Extract the (x, y) coordinate from the center of the cell holding the provided text.  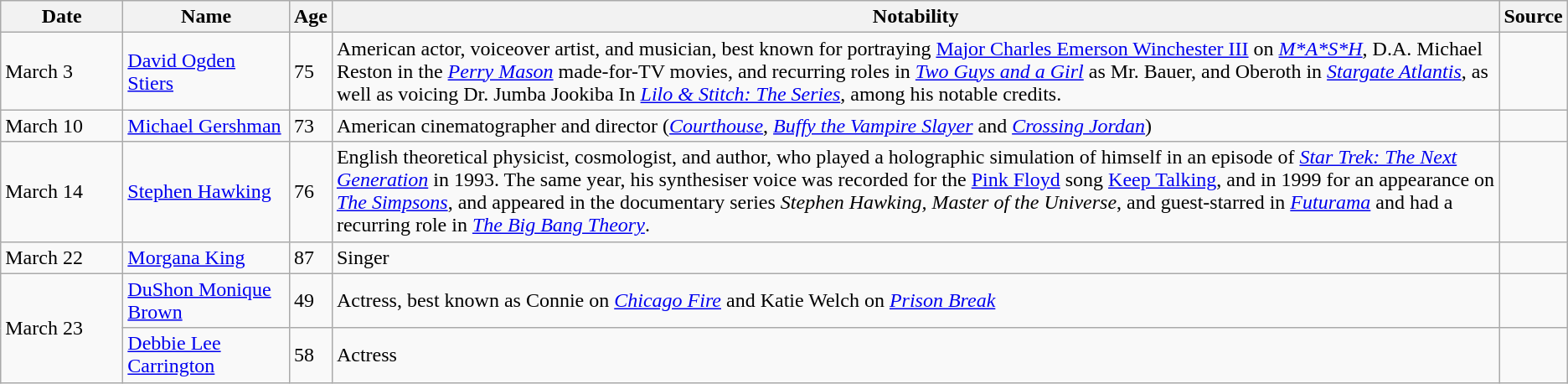
Stephen Hawking (206, 191)
March 22 (62, 257)
American cinematographer and director (Courthouse, Buffy the Vampire Slayer and Crossing Jordan) (916, 126)
Notability (916, 17)
March 3 (62, 71)
49 (310, 300)
David Ogden Stiers (206, 71)
Age (310, 17)
March 10 (62, 126)
DuShon Monique Brown (206, 300)
Name (206, 17)
Debbie Lee Carrington (206, 355)
Date (62, 17)
Actress, best known as Connie on Chicago Fire and Katie Welch on Prison Break (916, 300)
Source (1533, 17)
Morgana King (206, 257)
Singer (916, 257)
76 (310, 191)
58 (310, 355)
Michael Gershman (206, 126)
March 23 (62, 328)
March 14 (62, 191)
87 (310, 257)
Actress (916, 355)
73 (310, 126)
75 (310, 71)
